Detect which cell encompasses the target text, then output its [X, Y] center coordinate. 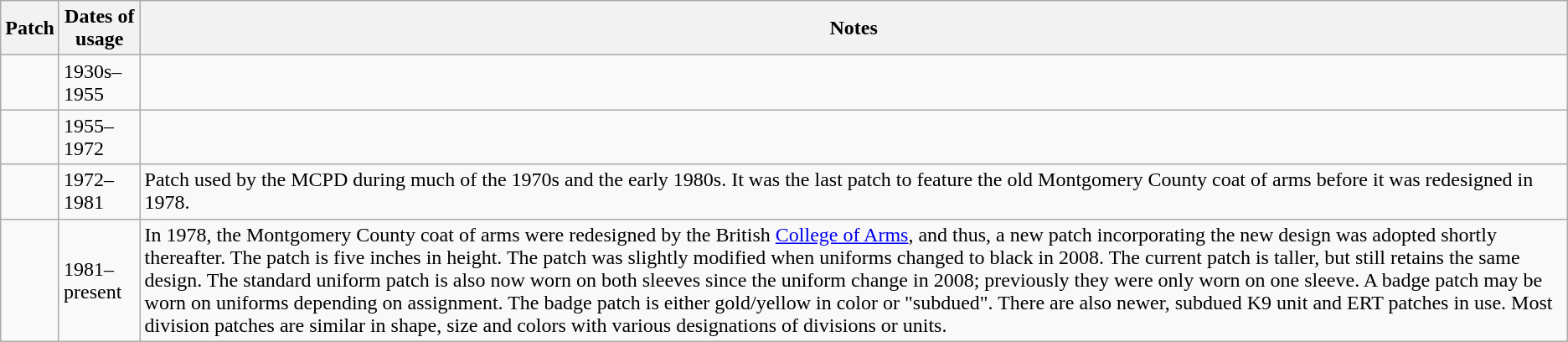
Patch [30, 28]
Notes [854, 28]
1955–1972 [99, 137]
1981–present [99, 280]
1930s–1955 [99, 82]
1972–1981 [99, 191]
Dates of usage [99, 28]
